Provide the (X, Y) coordinate of the cell's center where the given text is located.  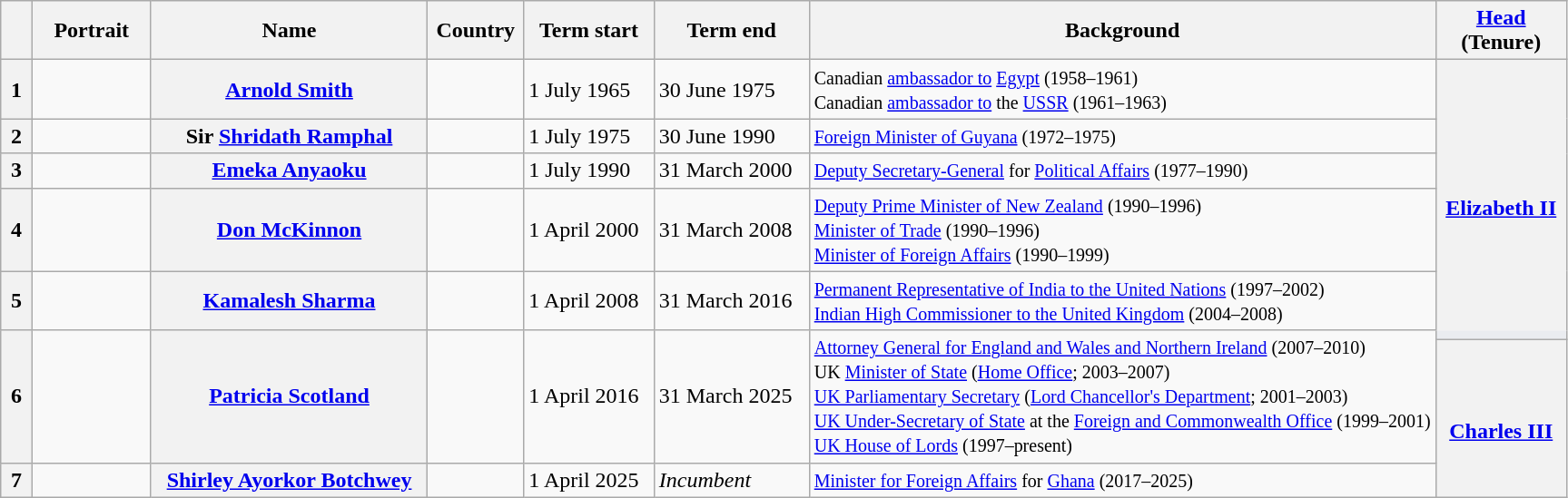
Shirley Ayorkor Botchwey (289, 480)
Arnold Smith (289, 89)
1 July 1965 (589, 89)
Minister for Foreign Affairs for Ghana (2017–2025) (1122, 480)
Country (476, 31)
Don McKinnon (289, 229)
1 (16, 89)
Term end (732, 31)
31 March 2008 (732, 229)
3 (16, 171)
31 March 2025 (732, 396)
Incumbent (732, 480)
Kamalesh Sharma (289, 301)
Patricia Scotland (289, 396)
1 April 2016 (589, 396)
Term start (589, 31)
Elizabeth II (1501, 195)
Portrait (91, 31)
30 June 1975 (732, 89)
Foreign Minister of Guyana (1972–1975) (1122, 136)
Deputy Prime Minister of New Zealand (1990–1996)Minister of Trade (1990–1996)Minister of Foreign Affairs (1990–1999) (1122, 229)
1 July 1975 (589, 136)
Name (289, 31)
Head(Tenure) (1501, 31)
4 (16, 229)
31 March 2016 (732, 301)
30 June 1990 (732, 136)
2 (16, 136)
Deputy Secretary-General for Political Affairs (1977–1990) (1122, 171)
1 April 2008 (589, 301)
Sir Shridath Ramphal (289, 136)
1 April 2025 (589, 480)
1 July 1990 (589, 171)
31 March 2000 (732, 171)
Canadian ambassador to Egypt (1958–1961)Canadian ambassador to the USSR (1961–1963) (1122, 89)
Emeka Anyaoku (289, 171)
Background (1122, 31)
Charles III (1501, 418)
Permanent Representative of India to the United Nations (1997–2002)Indian High Commissioner to the United Kingdom (2004–2008) (1122, 301)
5 (16, 301)
7 (16, 480)
1 April 2000 (589, 229)
6 (16, 396)
